From the cell containing the given text, extract its center point as (X, Y) coordinate. 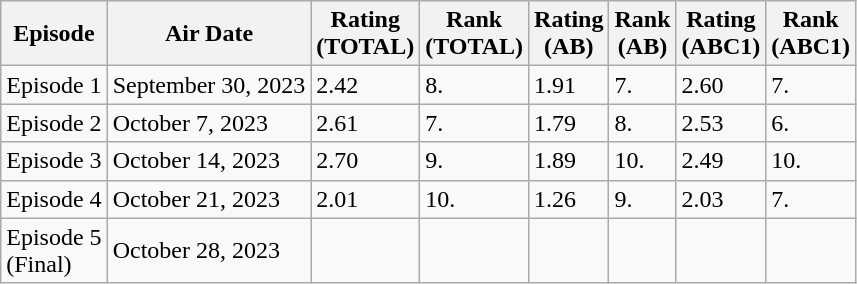
2.61 (366, 123)
1.91 (569, 85)
Rank(ABC1) (811, 34)
2.53 (721, 123)
Episode 2 (54, 123)
September 30, 2023 (209, 85)
Rating(TOTAL) (366, 34)
Episode (54, 34)
2.70 (366, 161)
2.42 (366, 85)
October 7, 2023 (209, 123)
Episode 5(Final) (54, 250)
1.26 (569, 199)
October 21, 2023 (209, 199)
October 14, 2023 (209, 161)
2.03 (721, 199)
6. (811, 123)
Episode 1 (54, 85)
Rank(AB) (642, 34)
1.89 (569, 161)
Episode 3 (54, 161)
2.60 (721, 85)
October 28, 2023 (209, 250)
Rating(AB) (569, 34)
2.49 (721, 161)
1.79 (569, 123)
Episode 4 (54, 199)
Rating(ABC1) (721, 34)
Air Date (209, 34)
Rank(TOTAL) (474, 34)
2.01 (366, 199)
